Return the (x, y) coordinate for the center point of the cell that contains the specified text.  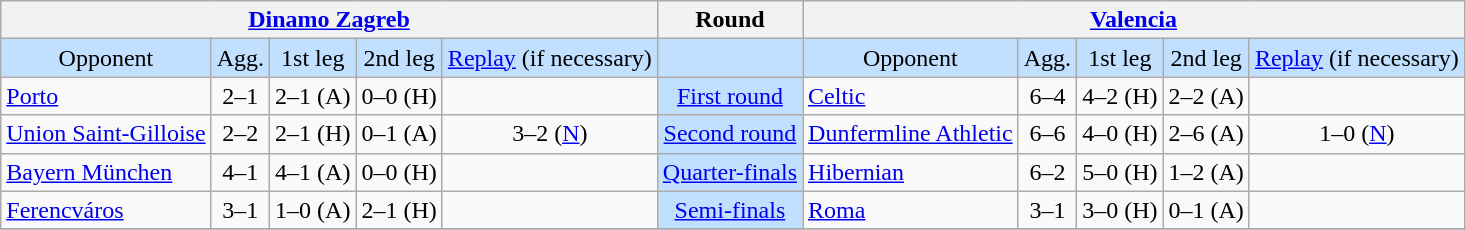
4–0 (H) (1120, 134)
2–2 (240, 134)
2–1 (240, 96)
Celtic (911, 96)
4–1 (240, 172)
Porto (106, 96)
Dinamo Zagreb (330, 20)
4–2 (H) (1120, 96)
Hibernian (911, 172)
1–0 (N) (1356, 134)
Round (730, 20)
6–6 (1047, 134)
Dunfermline Athletic (911, 134)
Valencia (1134, 20)
4–1 (A) (313, 172)
2–6 (A) (1206, 134)
Union Saint-Gilloise (106, 134)
Semi-finals (730, 210)
6–2 (1047, 172)
5–0 (H) (1120, 172)
1–2 (A) (1206, 172)
6–4 (1047, 96)
First round (730, 96)
Quarter-finals (730, 172)
3–0 (H) (1120, 210)
2–1 (A) (313, 96)
3–2 (N) (550, 134)
Ferencváros (106, 210)
Roma (911, 210)
1–0 (A) (313, 210)
Bayern München (106, 172)
Second round (730, 134)
2–2 (A) (1206, 96)
